For the text-containing cell, return its midpoint in (X, Y) coordinate format. 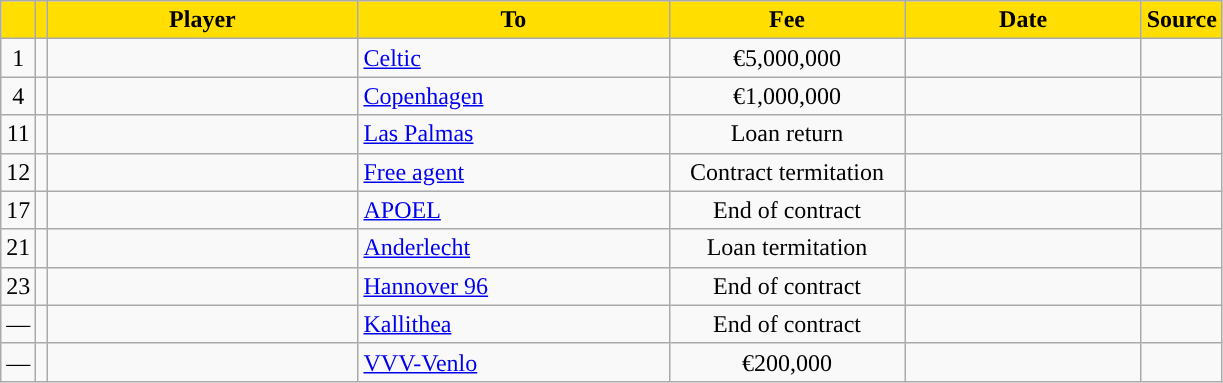
VVV-Venlo (514, 362)
12 (18, 172)
Player (202, 20)
Loan termitation (787, 248)
Anderlecht (514, 248)
Loan return (787, 134)
Free agent (514, 172)
21 (18, 248)
Copenhagen (514, 96)
Hannover 96 (514, 286)
Fee (787, 20)
€5,000,000 (787, 58)
To (514, 20)
4 (18, 96)
Source (1182, 20)
1 (18, 58)
€200,000 (787, 362)
17 (18, 210)
Date (1023, 20)
11 (18, 134)
Las Palmas (514, 134)
€1,000,000 (787, 96)
23 (18, 286)
Kallithea (514, 324)
Celtic (514, 58)
Contract termitation (787, 172)
APOEL (514, 210)
